Find where the given text appears and provide that cell's center as [X, Y] coordinate. 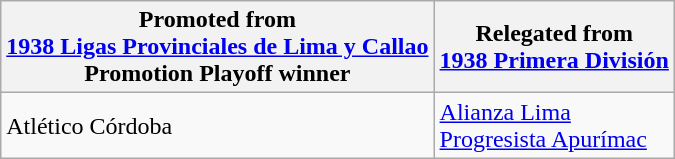
Relegated from1938 Primera División [554, 47]
Alianza Lima Progresista Apurímac [554, 126]
Atlético Córdoba [218, 126]
Promoted from1938 Ligas Provinciales de Lima y CallaoPromotion Playoff winner [218, 47]
